Determine the [x, y] coordinate at the center of the cell enclosing the given text.  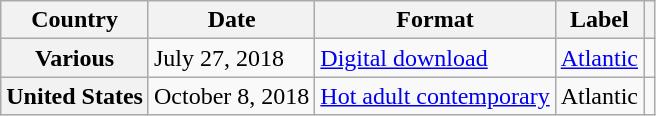
Label [599, 20]
Various [75, 58]
July 27, 2018 [231, 58]
October 8, 2018 [231, 96]
Country [75, 20]
Format [435, 20]
United States [75, 96]
Digital download [435, 58]
Hot adult contemporary [435, 96]
Date [231, 20]
